Determine the [X, Y] coordinate at the center of the cell enclosing the given text.  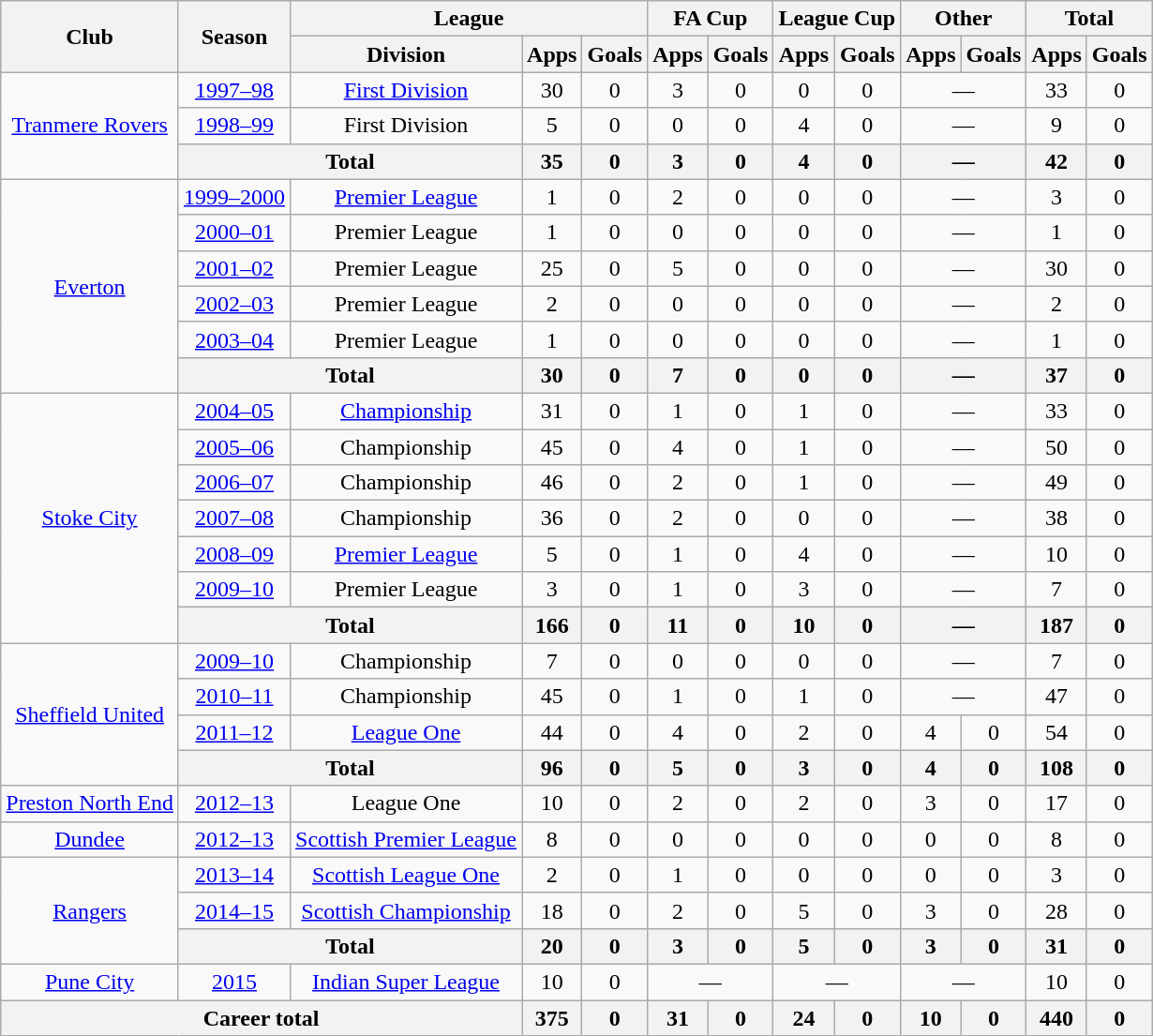
1999–2000 [234, 197]
50 [1056, 447]
25 [552, 268]
375 [552, 1017]
108 [1056, 768]
1997–98 [234, 90]
2013–14 [234, 875]
League [469, 19]
Scottish League One [407, 875]
24 [804, 1017]
2010–11 [234, 697]
Rangers [90, 910]
2004–05 [234, 411]
Division [407, 54]
47 [1056, 697]
36 [552, 518]
Dundee [90, 839]
Stoke City [90, 518]
Pune City [90, 982]
54 [1056, 732]
Career total [262, 1017]
League Cup [837, 19]
Scottish Premier League [407, 839]
9 [1056, 126]
2011–12 [234, 732]
1998–99 [234, 126]
Preston North End [90, 803]
2005–06 [234, 447]
2008–09 [234, 554]
11 [678, 625]
Sheffield United [90, 714]
Scottish Championship [407, 910]
37 [1056, 375]
2002–03 [234, 304]
Season [234, 37]
42 [1056, 161]
28 [1056, 910]
187 [1056, 625]
Indian Super League [407, 982]
2006–07 [234, 483]
2014–15 [234, 910]
166 [552, 625]
46 [552, 483]
2015 [234, 982]
2007–08 [234, 518]
18 [552, 910]
2003–04 [234, 339]
96 [552, 768]
38 [1056, 518]
20 [552, 946]
2001–02 [234, 268]
Everton [90, 286]
440 [1056, 1017]
44 [552, 732]
35 [552, 161]
Other [964, 19]
17 [1056, 803]
49 [1056, 483]
Tranmere Rovers [90, 126]
2000–01 [234, 233]
Club [90, 37]
FA Cup [711, 19]
